Locate the cell with the specified text and output its [x, y] center coordinate. 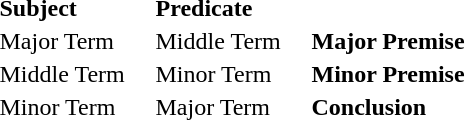
Minor Term [230, 74]
Middle Term [230, 41]
